Return the [X, Y] coordinate for the center point of the cell that contains the specified text.  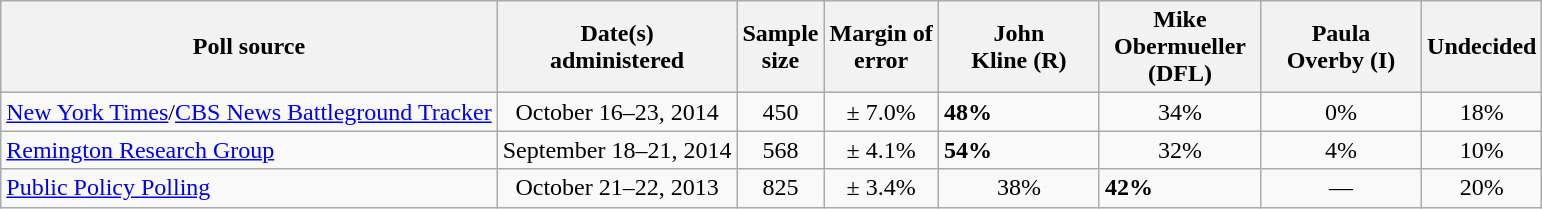
825 [780, 188]
34% [1180, 112]
PaulaOverby (I) [1340, 47]
± 3.4% [881, 188]
32% [1180, 150]
18% [1482, 112]
± 7.0% [881, 112]
4% [1340, 150]
September 18–21, 2014 [617, 150]
± 4.1% [881, 150]
October 16–23, 2014 [617, 112]
0% [1340, 112]
October 21–22, 2013 [617, 188]
Samplesize [780, 47]
New York Times/CBS News Battleground Tracker [249, 112]
42% [1180, 188]
Poll source [249, 47]
Public Policy Polling [249, 188]
450 [780, 112]
Date(s)administered [617, 47]
MikeObermueller (DFL) [1180, 47]
20% [1482, 188]
10% [1482, 150]
— [1340, 188]
Margin oferror [881, 47]
JohnKline (R) [1018, 47]
48% [1018, 112]
38% [1018, 188]
Remington Research Group [249, 150]
568 [780, 150]
54% [1018, 150]
Undecided [1482, 47]
